Find where the given text appears and provide that cell's center as (x, y) coordinate. 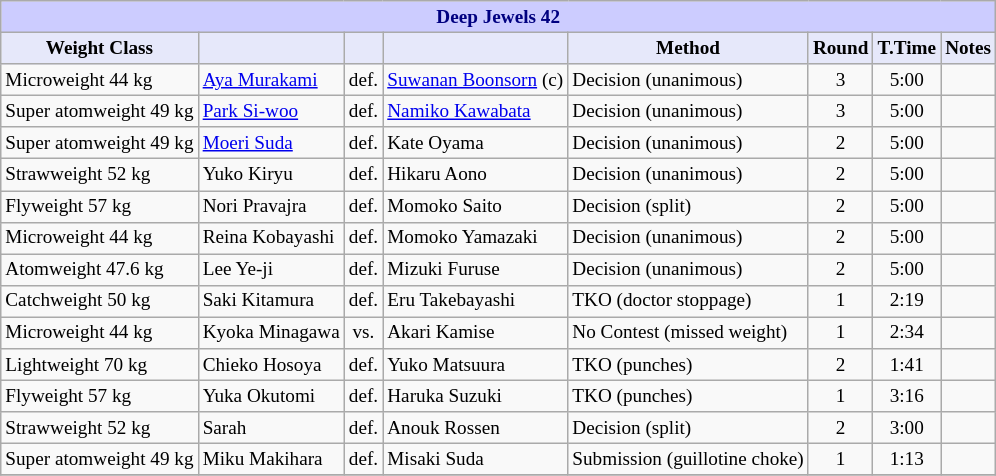
1:41 (907, 365)
Catchweight 50 kg (100, 301)
Kyoka Minagawa (271, 333)
Momoko Saito (476, 206)
Nori Pravajra (271, 206)
Eru Takebayashi (476, 301)
Aya Murakami (271, 80)
Round (840, 48)
Chieko Hosoya (271, 365)
Saki Kitamura (271, 301)
Moeri Suda (271, 143)
Hikaru Aono (476, 175)
Akari Kamise (476, 333)
Kate Oyama (476, 143)
Anouk Rossen (476, 428)
1:13 (907, 460)
Atomweight 47.6 kg (100, 270)
Yuko Matsuura (476, 365)
Submission (guillotine choke) (688, 460)
Namiko Kawabata (476, 111)
Momoko Yamazaki (476, 238)
Sarah (271, 428)
Deep Jewels 42 (498, 17)
3:00 (907, 428)
No Contest (missed weight) (688, 333)
Lightweight 70 kg (100, 365)
Method (688, 48)
Haruka Suzuki (476, 396)
Lee Ye-ji (271, 270)
Yuko Kiryu (271, 175)
Yuka Okutomi (271, 396)
Park Si-woo (271, 111)
Weight Class (100, 48)
Mizuki Furuse (476, 270)
Suwanan Boonsorn (c) (476, 80)
TKO (doctor stoppage) (688, 301)
Notes (968, 48)
Miku Makihara (271, 460)
2:34 (907, 333)
T.Time (907, 48)
vs. (363, 333)
3:16 (907, 396)
Reina Kobayashi (271, 238)
2:19 (907, 301)
Misaki Suda (476, 460)
